For the text-containing cell, return its midpoint in (x, y) coordinate format. 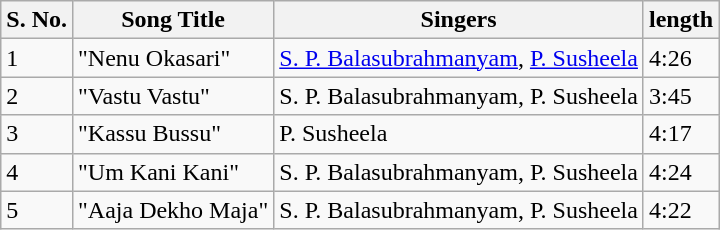
4:26 (680, 58)
"Kassu Bussu" (172, 134)
5 (37, 210)
4 (37, 172)
1 (37, 58)
4:17 (680, 134)
3:45 (680, 96)
S. No. (37, 20)
"Nenu Okasari" (172, 58)
3 (37, 134)
P. Susheela (459, 134)
"Aaja Dekho Maja" (172, 210)
length (680, 20)
Song Title (172, 20)
Singers (459, 20)
2 (37, 96)
"Vastu Vastu" (172, 96)
"Um Kani Kani" (172, 172)
4:24 (680, 172)
4:22 (680, 210)
